Find where the given text appears and provide that cell's center as (x, y) coordinate. 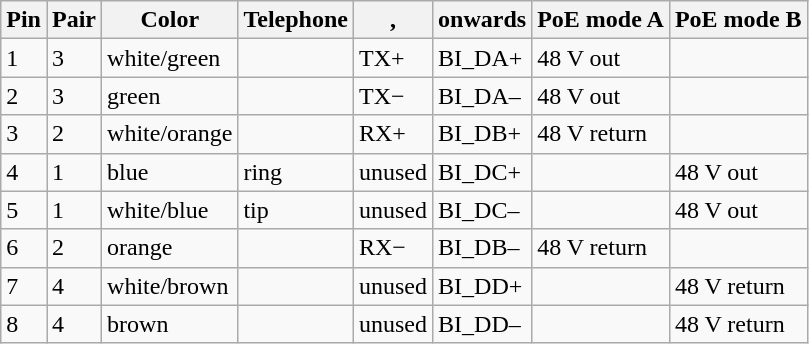
tip (296, 210)
BI_DC+ (482, 172)
PoE mode B (738, 20)
TX− (392, 96)
BI_DA– (482, 96)
6 (24, 248)
BI_DA+ (482, 58)
BI_DB+ (482, 134)
green (170, 96)
TX+ (392, 58)
BI_DB– (482, 248)
Pin (24, 20)
Pair (74, 20)
7 (24, 286)
BI_DD– (482, 324)
RX+ (392, 134)
Color (170, 20)
8 (24, 324)
PoE mode A (601, 20)
BI_DD+ (482, 286)
white/brown (170, 286)
5 (24, 210)
white/green (170, 58)
orange (170, 248)
, (392, 20)
ring (296, 172)
RX− (392, 248)
white/orange (170, 134)
Telephone (296, 20)
blue (170, 172)
BI_DC– (482, 210)
white/blue (170, 210)
brown (170, 324)
onwards (482, 20)
